Pinpoint the cell where the given text exists, returning its (x, y) midpoint coordinate. 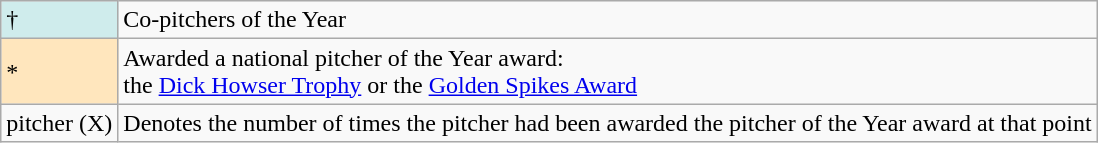
† (60, 20)
Denotes the number of times the pitcher had been awarded the pitcher of the Year award at that point (608, 123)
Co-pitchers of the Year (608, 20)
* (60, 72)
pitcher (X) (60, 123)
Awarded a national pitcher of the Year award: the Dick Howser Trophy or the Golden Spikes Award (608, 72)
